Output the (X, Y) coordinate of the center of the cell containing the given text.  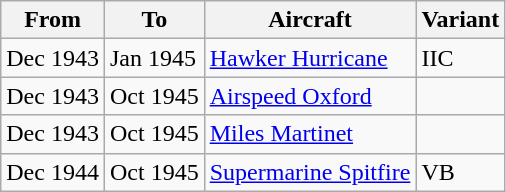
Aircraft (310, 20)
Airspeed Oxford (310, 96)
Hawker Hurricane (310, 58)
To (154, 20)
Miles Martinet (310, 134)
Dec 1944 (53, 172)
Variant (460, 20)
Jan 1945 (154, 58)
VB (460, 172)
IIC (460, 58)
Supermarine Spitfire (310, 172)
From (53, 20)
